Determine the (X, Y) coordinate at the center of the cell enclosing the given text.  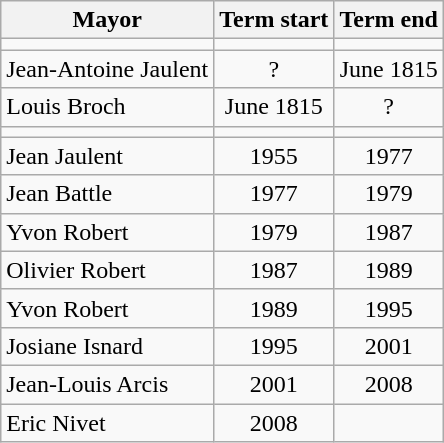
Josiane Isnard (108, 346)
1955 (274, 156)
Term end (389, 20)
Jean Battle (108, 194)
Olivier Robert (108, 270)
Mayor (108, 20)
Jean Jaulent (108, 156)
Louis Broch (108, 107)
Jean-Louis Arcis (108, 384)
Eric Nivet (108, 423)
Jean-Antoine Jaulent (108, 69)
Term start (274, 20)
